Pinpoint the cell where the given text exists, returning its [X, Y] midpoint coordinate. 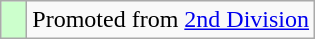
Promoted from 2nd Division [171, 20]
